Search for the cell housing the specified text and yield its (X, Y) center coordinate. 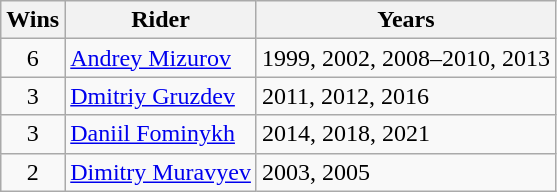
Wins (33, 20)
2011, 2012, 2016 (406, 96)
2003, 2005 (406, 172)
1999, 2002, 2008–2010, 2013 (406, 58)
6 (33, 58)
2 (33, 172)
Dmitriy Gruzdev (161, 96)
Rider (161, 20)
2014, 2018, 2021 (406, 134)
Years (406, 20)
Dimitry Muravyev (161, 172)
Andrey Mizurov (161, 58)
Daniil Fominykh (161, 134)
